Detect which cell encompasses the target text, then output its [X, Y] center coordinate. 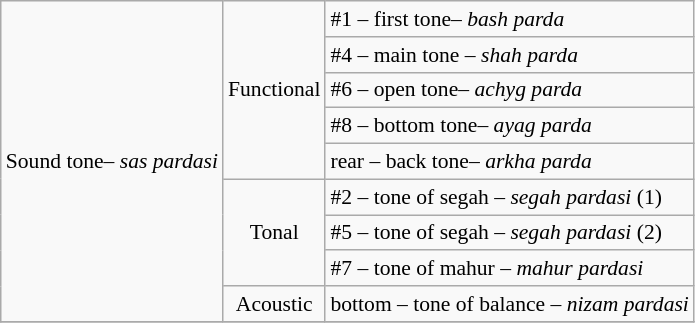
Tonal [274, 232]
#4 – main tone – shah parda [509, 55]
rear – back tone– arkha parda [509, 162]
bottom – tone of balance – nizam pardasi [509, 304]
Acoustic [274, 304]
#6 – open tone– achyg parda [509, 90]
#7 – tone of mahur – mahur pardasi [509, 269]
#5 – tone of segah – segah pardasi (2) [509, 233]
#8 – bottom tone– ayag parda [509, 126]
Sound tone– sas pardasi [112, 162]
#1 – first tone– bash parda [509, 19]
#2 – tone of segah – segah pardasi (1) [509, 197]
Functional [274, 90]
